Detect which cell encompasses the target text, then output its [X, Y] center coordinate. 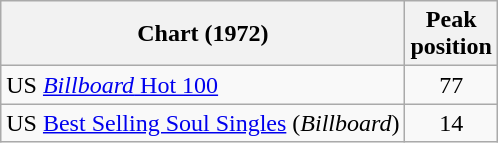
14 [451, 123]
Chart (1972) [203, 34]
77 [451, 85]
US Best Selling Soul Singles (Billboard) [203, 123]
Peakposition [451, 34]
US Billboard Hot 100 [203, 85]
